Determine the [x, y] coordinate at the center of the cell enclosing the given text.  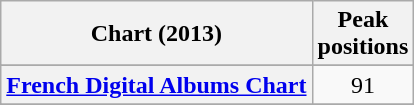
Chart (2013) [156, 34]
French Digital Albums Chart [156, 85]
91 [363, 85]
Peakpositions [363, 34]
